For the text-containing cell, return its midpoint in (X, Y) coordinate format. 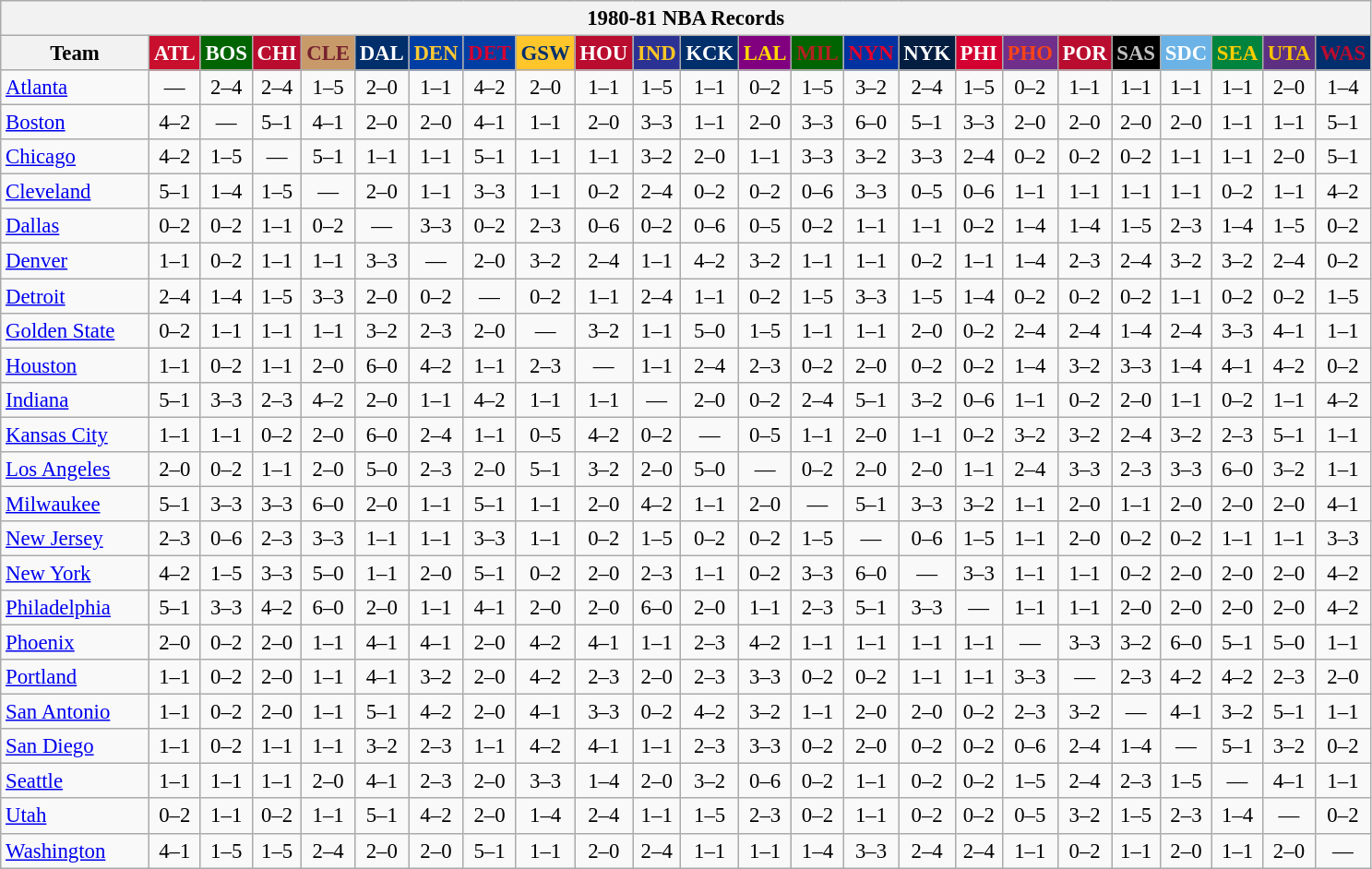
IND (657, 54)
SEA (1238, 54)
BOS (226, 54)
MIL (817, 54)
ATL (174, 54)
Portland (76, 677)
Cleveland (76, 192)
Utah (76, 816)
Denver (76, 261)
San Antonio (76, 712)
SAS (1136, 54)
Houston (76, 365)
HOU (603, 54)
Milwaukee (76, 504)
PHI (978, 54)
Detroit (76, 296)
POR (1085, 54)
New Jersey (76, 539)
DAL (382, 54)
WAS (1342, 54)
Atlanta (76, 88)
Boston (76, 123)
CLE (328, 54)
PHO (1030, 54)
Indiana (76, 399)
Dallas (76, 226)
Chicago (76, 157)
Golden State (76, 330)
SDC (1186, 54)
1980-81 NBA Records (686, 18)
Washington (76, 851)
Phoenix (76, 643)
Philadelphia (76, 608)
UTA (1288, 54)
GSW (545, 54)
NYK (926, 54)
San Diego (76, 746)
DET (489, 54)
NYN (871, 54)
Los Angeles (76, 470)
KCK (710, 54)
Team (76, 54)
Kansas City (76, 434)
New York (76, 573)
CHI (277, 54)
DEN (435, 54)
Seattle (76, 781)
LAL (764, 54)
